Provide the (X, Y) coordinate of the cell's center where the given text is located.  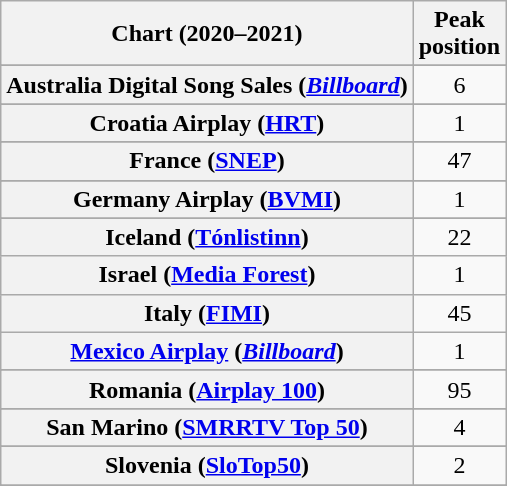
95 (459, 389)
France (SNEP) (207, 161)
Peakposition (459, 34)
Romania (Airplay 100) (207, 389)
Croatia Airplay (HRT) (207, 123)
22 (459, 237)
Italy (FIMI) (207, 313)
45 (459, 313)
Mexico Airplay (Billboard) (207, 351)
Germany Airplay (BVMI) (207, 199)
Chart (2020–2021) (207, 34)
San Marino (SMRRTV Top 50) (207, 427)
4 (459, 427)
Israel (Media Forest) (207, 275)
47 (459, 161)
Australia Digital Song Sales (Billboard) (207, 85)
Iceland (Tónlistinn) (207, 237)
Slovenia (SloTop50) (207, 465)
6 (459, 85)
2 (459, 465)
